Locate the cell with the specified text and output its (x, y) center coordinate. 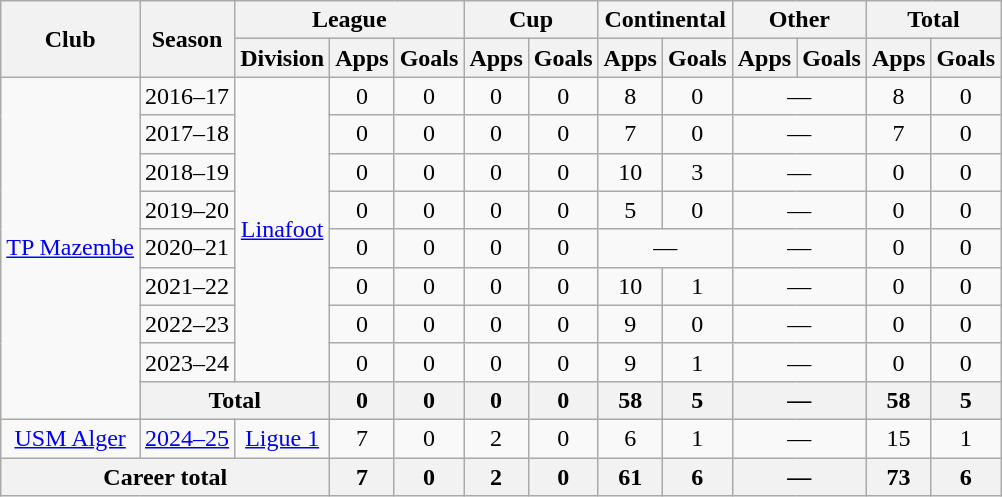
2018–19 (188, 172)
Season (188, 39)
2020–21 (188, 248)
Ligue 1 (282, 438)
League (350, 20)
2022–23 (188, 324)
Linafoot (282, 229)
USM Alger (70, 438)
2019–20 (188, 210)
2017–18 (188, 134)
2023–24 (188, 362)
TP Mazembe (70, 248)
Other (799, 20)
Division (282, 58)
73 (898, 477)
Continental (665, 20)
Career total (166, 477)
2024–25 (188, 438)
2016–17 (188, 96)
Club (70, 39)
15 (898, 438)
3 (697, 172)
61 (630, 477)
Cup (531, 20)
2021–22 (188, 286)
